Extract the (X, Y) coordinate from the center of the cell holding the provided text.  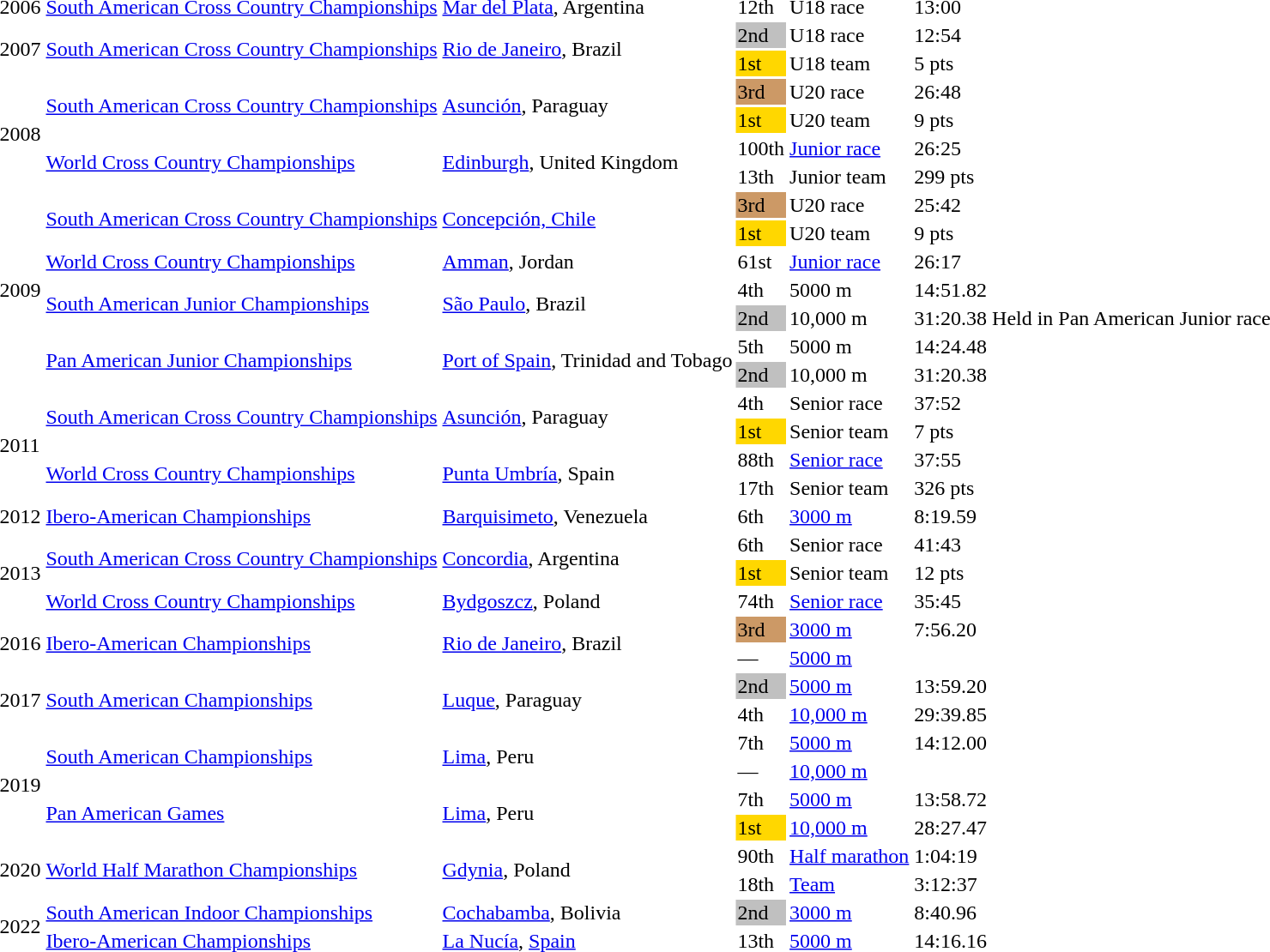
25:42 (951, 205)
U18 race (850, 35)
90th (761, 856)
3:12:37 (951, 884)
13:59.20 (951, 686)
Barquisimeto, Venezuela (587, 516)
41:43 (951, 545)
12 pts (951, 573)
South American Indoor Championships (242, 913)
7 pts (951, 431)
Luque, Paraguay (587, 700)
World Half Marathon Championships (242, 870)
Port of Spain, Trinidad and Tobago (587, 360)
Team (850, 884)
14:12.00 (951, 743)
18th (761, 884)
Concordia, Argentina (587, 559)
5th (761, 346)
8:40.96 (951, 913)
U18 team (850, 63)
35:45 (951, 601)
1:04:19 (951, 856)
Pan American Junior Championships (242, 360)
Gdynia, Poland (587, 870)
Edinburgh, United Kingdom (587, 163)
7:56.20 (951, 630)
326 pts (951, 488)
Cochabamba, Bolivia (587, 913)
Junior team (850, 177)
14:51.82 (951, 290)
26:17 (951, 262)
8:19.59 (951, 516)
Half marathon (850, 856)
13:58.72 (951, 799)
São Paulo, Brazil (587, 304)
26:48 (951, 92)
17th (761, 488)
Amman, Jordan (587, 262)
100th (761, 148)
61st (761, 262)
Concepción, Chile (587, 220)
South American Junior Championships (242, 304)
74th (761, 601)
14:24.48 (951, 346)
37:52 (951, 403)
299 pts (951, 177)
Bydgoszcz, Poland (587, 601)
5 pts (951, 63)
Punta Umbría, Spain (587, 473)
Pan American Games (242, 813)
26:25 (951, 148)
29:39.85 (951, 714)
37:55 (951, 460)
13th (761, 177)
12:54 (951, 35)
28:27.47 (951, 828)
88th (761, 460)
